Determine the [x, y] coordinate at the center of the cell enclosing the given text.  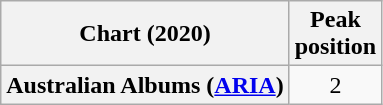
2 [335, 85]
Chart (2020) [145, 34]
Peakposition [335, 34]
Australian Albums (ARIA) [145, 85]
